Return the [x, y] coordinate for the center point of the cell that contains the specified text.  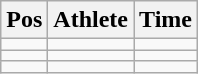
Time [166, 20]
Pos [24, 20]
Athlete [91, 20]
